Detect which cell encompasses the target text, then output its (x, y) center coordinate. 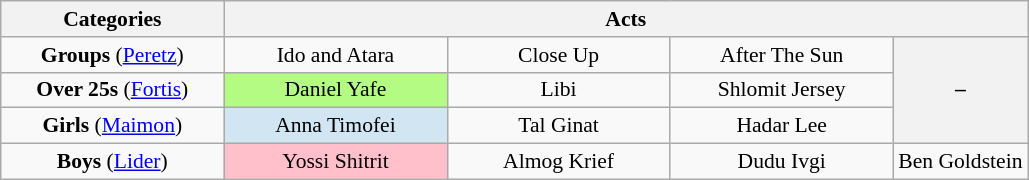
Ido and Atara (336, 55)
Groups (Peretz) (112, 55)
Almog Krief (558, 162)
– (960, 90)
Anna Timofei (336, 126)
Ben Goldstein (960, 162)
Close Up (558, 55)
Hadar Lee (782, 126)
After The Sun (782, 55)
Over 25s (Fortis) (112, 90)
Girls (Maimon) (112, 126)
Acts (626, 19)
Dudu Ivgi (782, 162)
Tal Ginat (558, 126)
Libi (558, 90)
Boys (Lider) (112, 162)
Categories (112, 19)
Shlomit Jersey (782, 90)
Daniel Yafe (336, 90)
Yossi Shitrit (336, 162)
